Detect which cell encompasses the target text, then output its [X, Y] center coordinate. 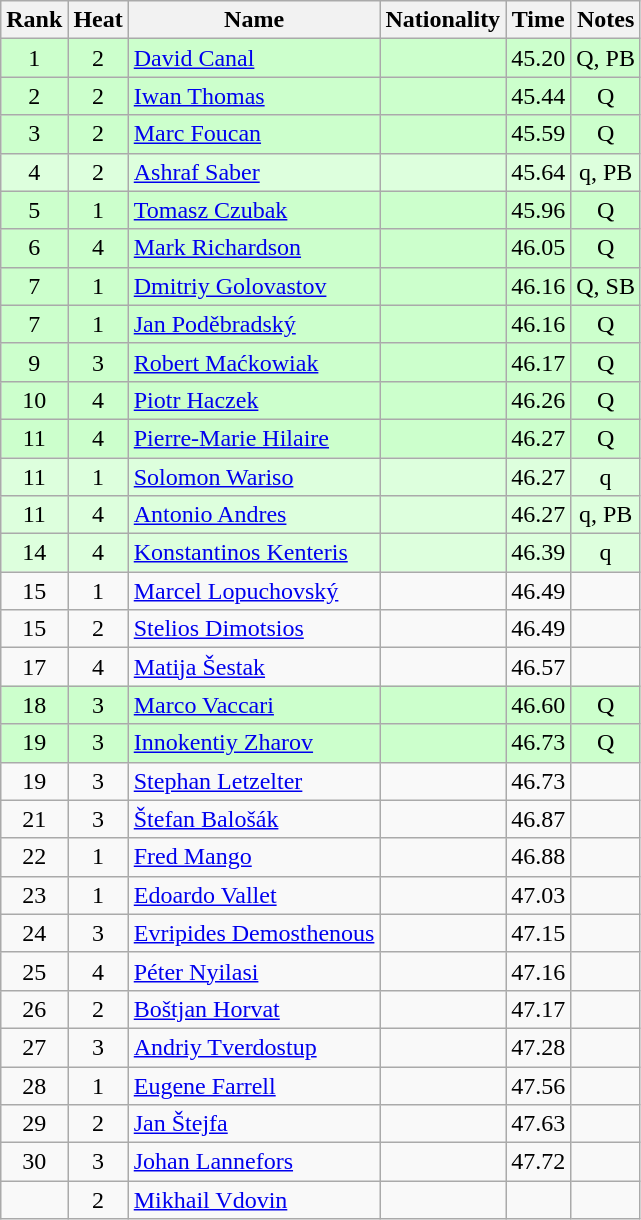
Péter Nyilasi [254, 971]
46.57 [538, 667]
Iwan Thomas [254, 96]
Evripides Demosthenous [254, 933]
47.63 [538, 1124]
Tomasz Czubak [254, 210]
47.15 [538, 933]
46.05 [538, 248]
27 [34, 1047]
Dmitriy Golovastov [254, 286]
Notes [606, 20]
18 [34, 705]
David Canal [254, 58]
Jan Poděbradský [254, 324]
Marcel Lopuchovský [254, 591]
Piotr Haczek [254, 400]
28 [34, 1085]
46.88 [538, 857]
46.39 [538, 553]
9 [34, 362]
Marc Foucan [254, 134]
5 [34, 210]
47.16 [538, 971]
14 [34, 553]
Edoardo Vallet [254, 895]
Marco Vaccari [254, 705]
22 [34, 857]
30 [34, 1162]
Nationality [443, 20]
47.56 [538, 1085]
46.60 [538, 705]
25 [34, 971]
Eugene Farrell [254, 1085]
Mark Richardson [254, 248]
Jan Štejfa [254, 1124]
Mikhail Vdovin [254, 1200]
Pierre-Marie Hilaire [254, 438]
Johan Lannefors [254, 1162]
Innokentiy Zharov [254, 743]
21 [34, 819]
10 [34, 400]
Antonio Andres [254, 515]
6 [34, 248]
46.26 [538, 400]
Štefan Balošák [254, 819]
Q, SB [606, 286]
Boštjan Horvat [254, 1009]
Stephan Letzelter [254, 781]
45.44 [538, 96]
45.20 [538, 58]
17 [34, 667]
Fred Mango [254, 857]
45.64 [538, 172]
46.87 [538, 819]
Andriy Tverdostup [254, 1047]
Name [254, 20]
29 [34, 1124]
46.17 [538, 362]
26 [34, 1009]
24 [34, 933]
Konstantinos Kenteris [254, 553]
47.72 [538, 1162]
Rank [34, 20]
Matija Šestak [254, 667]
45.96 [538, 210]
23 [34, 895]
Q, PB [606, 58]
Time [538, 20]
47.17 [538, 1009]
Robert Maćkowiak [254, 362]
Heat [98, 20]
47.03 [538, 895]
47.28 [538, 1047]
Solomon Wariso [254, 477]
Stelios Dimotsios [254, 629]
Ashraf Saber [254, 172]
45.59 [538, 134]
